Detect which cell encompasses the target text, then output its [X, Y] center coordinate. 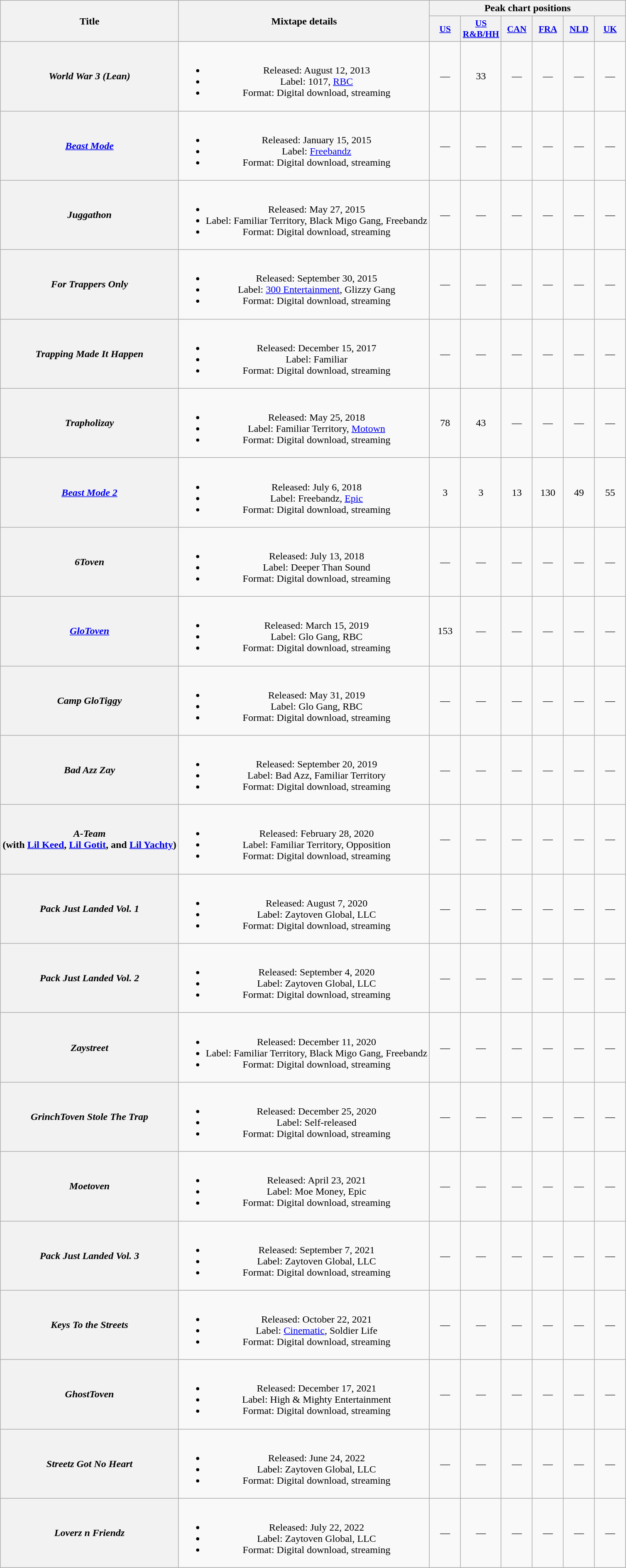
Released: September 30, 2015Label: 300 Entertainment, Glizzy GangFormat: Digital download, streaming [304, 284]
Mixtape details [304, 21]
Released: July 13, 2018Label: Deeper Than SoundFormat: Digital download, streaming [304, 561]
Pack Just Landed Vol. 1 [90, 909]
Released: December 17, 2021Label: High & Mighty EntertainmentFormat: Digital download, streaming [304, 1394]
Released: August 7, 2020Label: Zaytoven Global, LLCFormat: Digital download, streaming [304, 909]
Beast Mode [90, 145]
Juggathon [90, 215]
Title [90, 21]
Camp GloTiggy [90, 701]
Released: May 25, 2018Label: Familiar Territory, MotownFormat: Digital download, streaming [304, 423]
Released: December 25, 2020Label: Self-releasedFormat: Digital download, streaming [304, 1117]
Keys To the Streets [90, 1325]
Loverz n Friendz [90, 1533]
Released: March 15, 2019Label: Glo Gang, RBCFormat: Digital download, streaming [304, 631]
78 [445, 423]
Released: January 15, 2015Label: FreebandzFormat: Digital download, streaming [304, 145]
55 [610, 492]
Released: September 20, 2019Label: Bad Azz, Familiar TerritoryFormat: Digital download, streaming [304, 770]
Released: August 12, 2013Label: 1017, RBCFormat: Digital download, streaming [304, 76]
Released: September 7, 2021Label: Zaytoven Global, LLCFormat: Digital download, streaming [304, 1256]
6Toven [90, 561]
Released: May 27, 2015Label: Familiar Territory, Black Migo Gang, FreebandzFormat: Digital download, streaming [304, 215]
UK [610, 29]
Pack Just Landed Vol. 3 [90, 1256]
GhostToven [90, 1394]
Released: December 11, 2020Label: Familiar Territory, Black Migo Gang, FreebandzFormat: Digital download, streaming [304, 1047]
Bad Azz Zay [90, 770]
NLD [579, 29]
A-Team(with Lil Keed, Lil Gotit, and Lil Yachty) [90, 840]
Released: April 23, 2021Label: Moe Money, EpicFormat: Digital download, streaming [304, 1186]
Released: July 6, 2018Label: Freebandz, EpicFormat: Digital download, streaming [304, 492]
Trapping Made It Happen [90, 354]
Released: September 4, 2020Label: Zaytoven Global, LLCFormat: Digital download, streaming [304, 978]
Released: July 22, 2022Label: Zaytoven Global, LLCFormat: Digital download, streaming [304, 1533]
13 [516, 492]
130 [548, 492]
Released: December 15, 2017Label: FamiliarFormat: Digital download, streaming [304, 354]
43 [481, 423]
US [445, 29]
GrinchToven Stole The Trap [90, 1117]
Released: October 22, 2021Label: Cinematic, Soldier LifeFormat: Digital download, streaming [304, 1325]
Zaystreet [90, 1047]
Moetoven [90, 1186]
Released: May 31, 2019Label: Glo Gang, RBCFormat: Digital download, streaming [304, 701]
49 [579, 492]
Released: June 24, 2022Label: Zaytoven Global, LLCFormat: Digital download, streaming [304, 1463]
FRA [548, 29]
USR&B/HH [481, 29]
153 [445, 631]
Beast Mode 2 [90, 492]
33 [481, 76]
Peak chart positions [528, 8]
For Trappers Only [90, 284]
GloToven [90, 631]
Pack Just Landed Vol. 2 [90, 978]
Released: February 28, 2020Label: Familiar Territory, OppositionFormat: Digital download, streaming [304, 840]
Streetz Got No Heart [90, 1463]
CAN [516, 29]
World War 3 (Lean) [90, 76]
Trapholizay [90, 423]
